Return the [X, Y] coordinate for the center point of the cell that contains the specified text.  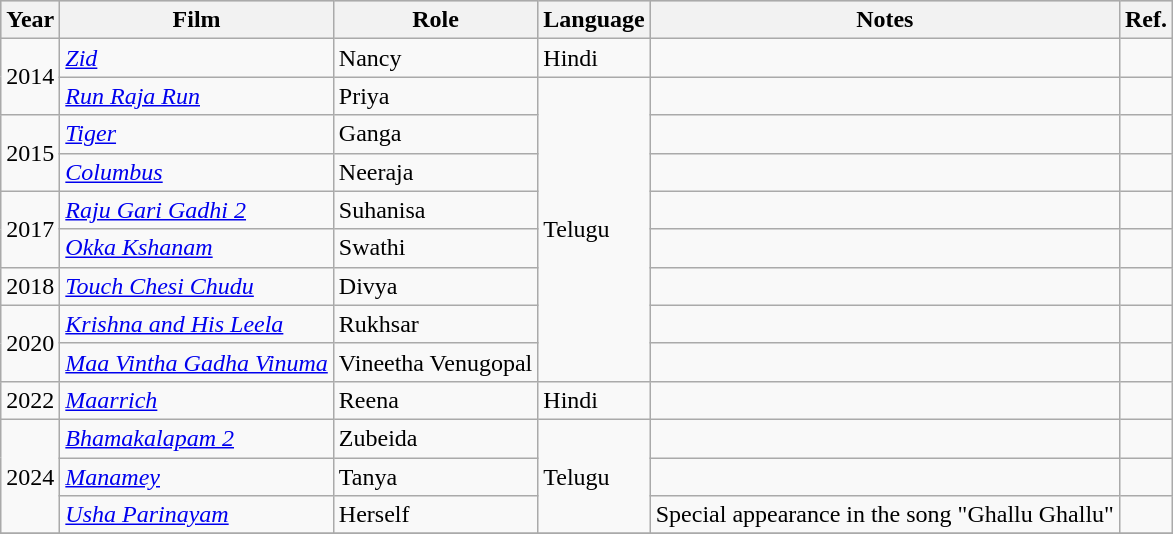
Bhamakalapam 2 [196, 438]
Okka Kshanam [196, 248]
Vineetha Venugopal [435, 362]
Suhanisa [435, 210]
Zid [196, 58]
2017 [30, 229]
Usha Parinayam [196, 515]
Notes [884, 20]
Run Raja Run [196, 96]
Touch Chesi Chudu [196, 286]
Zubeida [435, 438]
2014 [30, 77]
Herself [435, 515]
Swathi [435, 248]
Maarrich [196, 400]
Tanya [435, 477]
Film [196, 20]
Nancy [435, 58]
Role [435, 20]
2018 [30, 286]
2020 [30, 343]
Ganga [435, 134]
Ref. [1146, 20]
Maa Vintha Gadha Vinuma [196, 362]
Tiger [196, 134]
Reena [435, 400]
Krishna and His Leela [196, 324]
Manamey [196, 477]
Rukhsar [435, 324]
Raju Gari Gadhi 2 [196, 210]
Neeraja [435, 172]
Columbus [196, 172]
Language [594, 20]
Special appearance in the song "Ghallu Ghallu" [884, 515]
Divya [435, 286]
Year [30, 20]
2015 [30, 153]
2022 [30, 400]
2024 [30, 476]
Priya [435, 96]
